Extract the [X, Y] coordinate from the center of the cell holding the provided text.  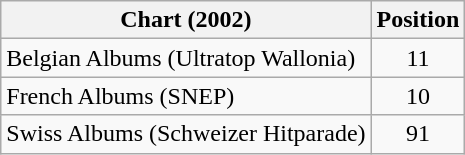
91 [418, 134]
Swiss Albums (Schweizer Hitparade) [186, 134]
Belgian Albums (Ultratop Wallonia) [186, 58]
10 [418, 96]
Chart (2002) [186, 20]
French Albums (SNEP) [186, 96]
Position [418, 20]
11 [418, 58]
